Identify which cell holds the provided text, then report its [x, y] central coordinate. 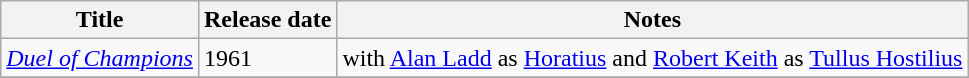
Title [100, 20]
Release date [267, 20]
1961 [267, 58]
Notes [652, 20]
with Alan Ladd as Horatius and Robert Keith as Tullus Hostilius [652, 58]
Duel of Champions [100, 58]
